For the text-containing cell, return its midpoint in (X, Y) coordinate format. 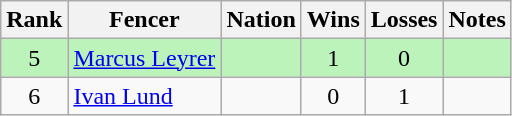
Fencer (144, 20)
Marcus Leyrer (144, 58)
Rank (34, 20)
Losses (404, 20)
Nation (261, 20)
Wins (333, 20)
5 (34, 58)
Ivan Lund (144, 96)
6 (34, 96)
Notes (477, 20)
